Find where the given text appears and provide that cell's center as [x, y] coordinate. 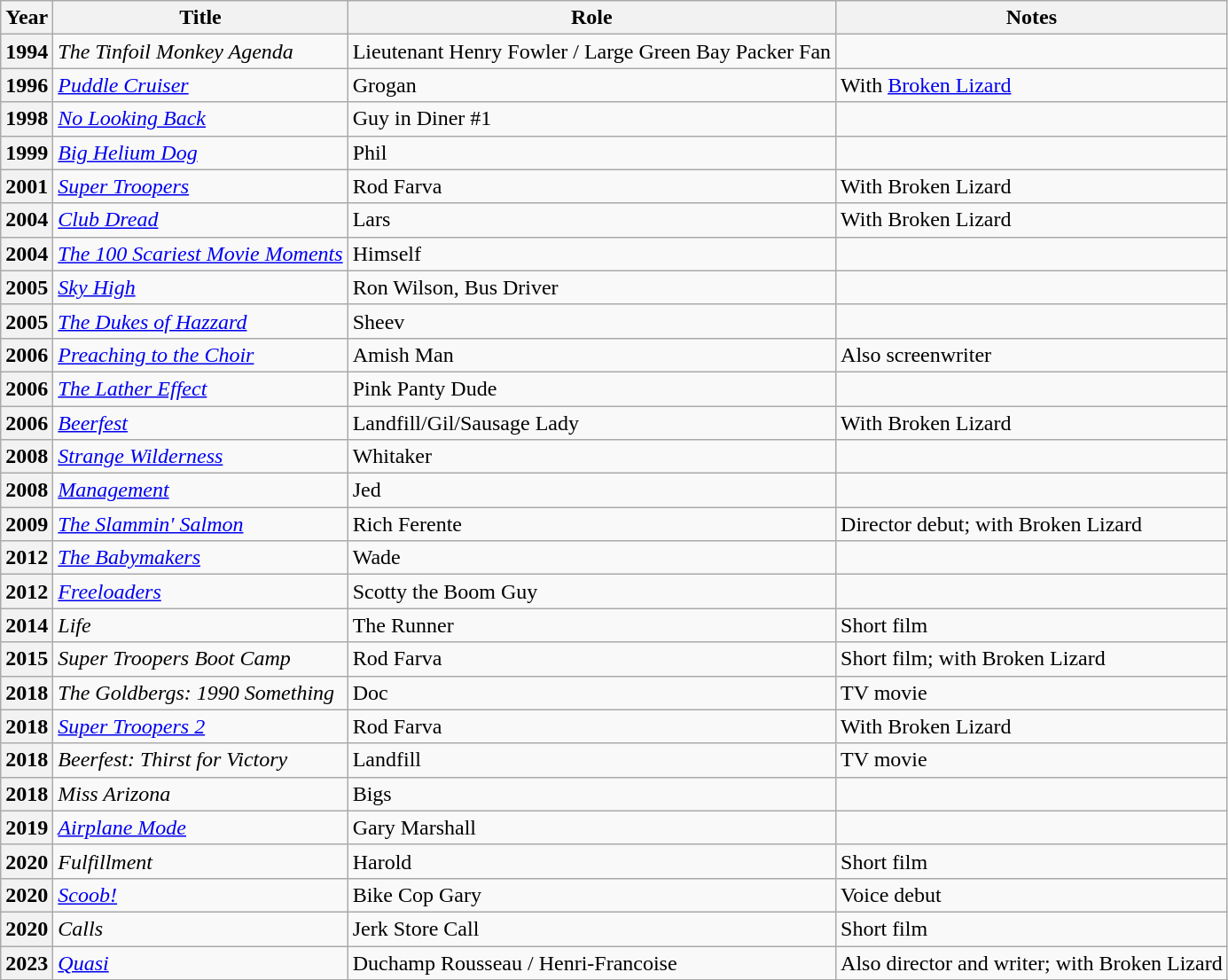
Fulfillment [200, 861]
Freeloaders [200, 592]
Beerfest [200, 423]
No Looking Back [200, 119]
Whitaker [591, 457]
Himself [591, 254]
Voice debut [1032, 895]
Jerk Store Call [591, 929]
Landfill [591, 760]
Strange Wilderness [200, 457]
Lieutenant Henry Fowler / Large Green Bay Packer Fan [591, 51]
Airplane Mode [200, 827]
The Lather Effect [200, 388]
1996 [27, 85]
Phil [591, 153]
The Runner [591, 625]
2023 [27, 962]
Super Troopers [200, 186]
Notes [1032, 18]
Wade [591, 558]
Super Troopers 2 [200, 726]
Life [200, 625]
Bigs [591, 794]
Beerfest: Thirst for Victory [200, 760]
Calls [200, 929]
1999 [27, 153]
The Slammin' Salmon [200, 524]
Super Troopers Boot Camp [200, 659]
Big Helium Dog [200, 153]
Rich Ferente [591, 524]
Doc [591, 693]
Scotty the Boom Guy [591, 592]
Duchamp Rousseau / Henri-Francoise [591, 962]
Sky High [200, 287]
The Tinfoil Monkey Agenda [200, 51]
The Babymakers [200, 558]
1994 [27, 51]
The Dukes of Hazzard [200, 321]
2009 [27, 524]
Jed [591, 490]
Landfill/Gil/Sausage Lady [591, 423]
2015 [27, 659]
Ron Wilson, Bus Driver [591, 287]
Also screenwriter [1032, 355]
Lars [591, 220]
Puddle Cruiser [200, 85]
Bike Cop Gary [591, 895]
Sheev [591, 321]
Pink Panty Dude [591, 388]
Also director and writer; with Broken Lizard [1032, 962]
Preaching to the Choir [200, 355]
Quasi [200, 962]
Short film; with Broken Lizard [1032, 659]
Role [591, 18]
Harold [591, 861]
Management [200, 490]
The Goldbergs: 1990 Something [200, 693]
Amish Man [591, 355]
Gary Marshall [591, 827]
2014 [27, 625]
Title [200, 18]
Guy in Diner #1 [591, 119]
Scoob! [200, 895]
Club Dread [200, 220]
Grogan [591, 85]
2019 [27, 827]
2001 [27, 186]
Director debut; with Broken Lizard [1032, 524]
The 100 Scariest Movie Moments [200, 254]
Year [27, 18]
Miss Arizona [200, 794]
1998 [27, 119]
